Output the (x, y) coordinate of the center of the cell containing the given text.  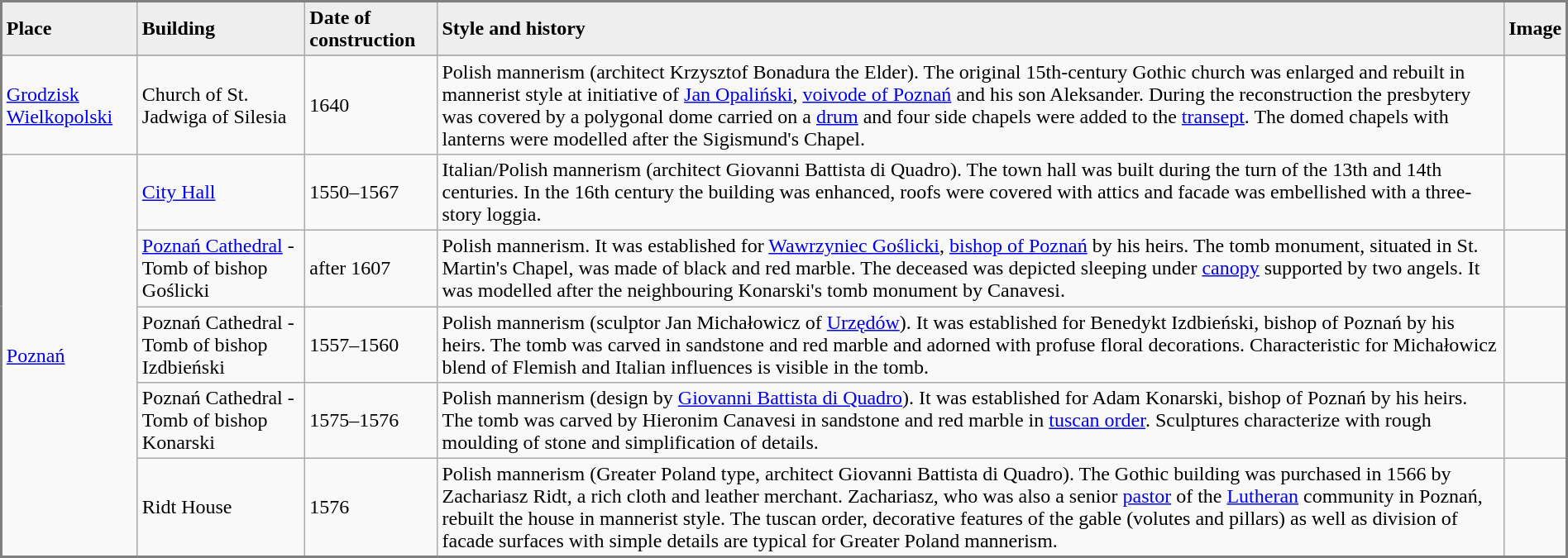
Building (222, 29)
Poznań Cathedral - Tomb of bishop Konarski (222, 421)
Poznań (69, 355)
Ridt House (222, 508)
Grodzisk Wielkopolski (69, 104)
1576 (371, 508)
City Hall (222, 192)
Style and history (971, 29)
1575–1576 (371, 421)
1557–1560 (371, 344)
after 1607 (371, 268)
Image (1536, 29)
Poznań Cathedral - Tomb of bishop Goślicki (222, 268)
1550–1567 (371, 192)
Poznań Cathedral - Tomb of bishop Izdbieński (222, 344)
1640 (371, 104)
Date of construction (371, 29)
Place (69, 29)
Church of St. Jadwiga of Silesia (222, 104)
